Find where the given text appears and provide that cell's center as (x, y) coordinate. 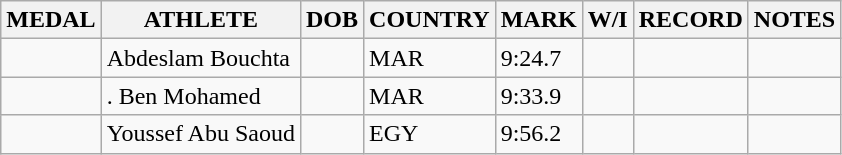
Youssef Abu Saoud (200, 134)
DOB (332, 20)
9:24.7 (538, 58)
MARK (538, 20)
COUNTRY (430, 20)
9:56.2 (538, 134)
. Ben Mohamed (200, 96)
NOTES (794, 20)
EGY (430, 134)
RECORD (690, 20)
9:33.9 (538, 96)
ATHLETE (200, 20)
W/I (608, 20)
Abdeslam Bouchta (200, 58)
MEDAL (51, 20)
